Return [X, Y] of the center of cell containing provided text 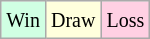
Loss [126, 20]
Draw [72, 20]
Win [24, 20]
